Locate the cell with the specified text and output its (X, Y) center coordinate. 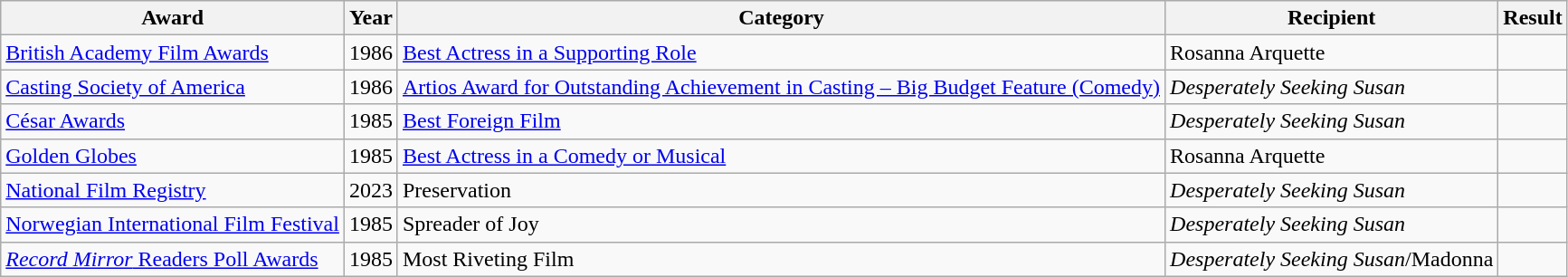
Recipient (1332, 18)
Category (781, 18)
Spreader of Joy (781, 224)
National Film Registry (173, 190)
Best Actress in a Supporting Role (781, 53)
Casting Society of America (173, 87)
Award (173, 18)
Year (371, 18)
Record Mirror Readers Poll Awards (173, 259)
César Awards (173, 121)
Best Foreign Film (781, 121)
Artios Award for Outstanding Achievement in Casting – Big Budget Feature (Comedy) (781, 87)
Most Riveting Film (781, 259)
Preservation (781, 190)
2023 (371, 190)
Result (1533, 18)
Best Actress in a Comedy or Musical (781, 156)
British Academy Film Awards (173, 53)
Norwegian International Film Festival (173, 224)
Desperately Seeking Susan/Madonna (1332, 259)
Golden Globes (173, 156)
